Provide the (X, Y) coordinate of the cell's center where the given text is located.  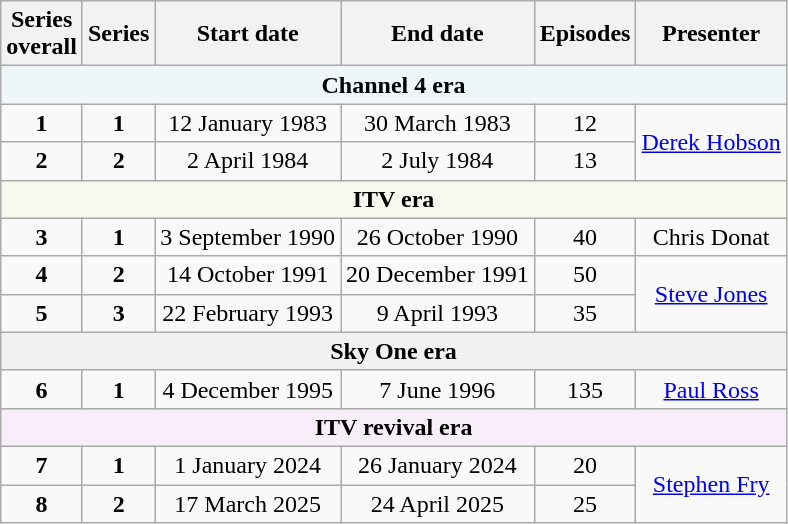
2 July 1984 (438, 161)
Chris Donat (711, 237)
24 April 2025 (438, 503)
Stephen Fry (711, 484)
Start date (248, 34)
30 March 1983 (438, 123)
5 (42, 313)
Sky One era (394, 351)
26 January 2024 (438, 465)
22 February 1993 (248, 313)
7 (42, 465)
50 (585, 275)
Derek Hobson (711, 142)
1 January 2024 (248, 465)
6 (42, 389)
Seriesoverall (42, 34)
26 October 1990 (438, 237)
7 June 1996 (438, 389)
ITV revival era (394, 427)
Paul Ross (711, 389)
ITV era (394, 199)
Channel 4 era (394, 85)
40 (585, 237)
135 (585, 389)
4 (42, 275)
35 (585, 313)
12 January 1983 (248, 123)
End date (438, 34)
9 April 1993 (438, 313)
14 October 1991 (248, 275)
Episodes (585, 34)
8 (42, 503)
13 (585, 161)
17 March 2025 (248, 503)
3 September 1990 (248, 237)
Presenter (711, 34)
12 (585, 123)
4 December 1995 (248, 389)
25 (585, 503)
20 December 1991 (438, 275)
Steve Jones (711, 294)
20 (585, 465)
2 April 1984 (248, 161)
Series (118, 34)
